Scan for the cell matching the given text and deliver its (x, y) coordinate at center. 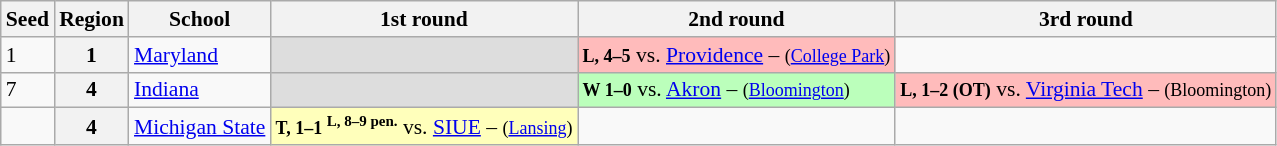
Maryland (200, 55)
Indiana (200, 90)
Seed (28, 19)
1st round (424, 19)
L, 1–2 (OT) vs. Virginia Tech – (Bloomington) (1086, 90)
7 (28, 90)
L, 4–5 vs. Providence – (College Park) (737, 55)
2nd round (737, 19)
3rd round (1086, 19)
Michigan State (200, 126)
T, 1–1 L, 8–9 pen. vs. SIUE – (Lansing) (424, 126)
Region (92, 19)
School (200, 19)
W 1–0 vs. Akron – (Bloomington) (737, 90)
